Return the [X, Y] coordinate for the center point of the cell that contains the specified text.  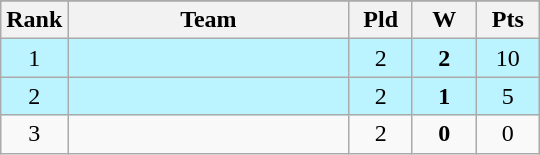
Team [208, 20]
Pts [508, 20]
10 [508, 58]
5 [508, 96]
W [444, 20]
Pld [381, 20]
3 [34, 134]
Rank [34, 20]
